Extract the (x, y) coordinate from the center of the cell holding the provided text.  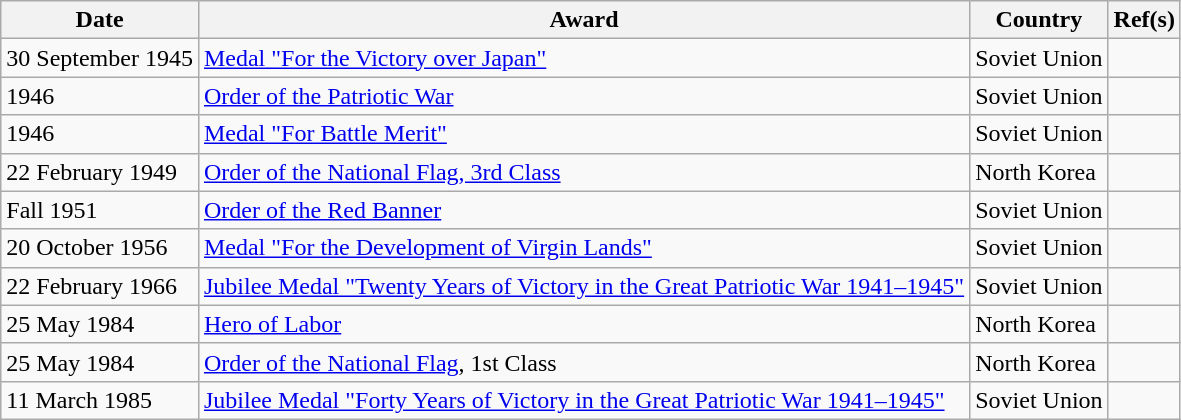
Medal "For Battle Merit" (584, 134)
Order of the National Flag, 1st Class (584, 362)
Order of the Red Banner (584, 210)
Order of the National Flag, 3rd Class (584, 172)
22 February 1949 (100, 172)
20 October 1956 (100, 248)
Award (584, 20)
Jubilee Medal "Twenty Years of Victory in the Great Patriotic War 1941–1945" (584, 286)
Fall 1951 (100, 210)
Date (100, 20)
30 September 1945 (100, 58)
Order of the Patriotic War (584, 96)
11 March 1985 (100, 400)
Medal "For the Victory over Japan" (584, 58)
Ref(s) (1144, 20)
Jubilee Medal "Forty Years of Victory in the Great Patriotic War 1941–1945" (584, 400)
Country (1039, 20)
22 February 1966 (100, 286)
Medal "For the Development of Virgin Lands" (584, 248)
Hero of Labor (584, 324)
